For the text-containing cell, return its midpoint in [X, Y] coordinate format. 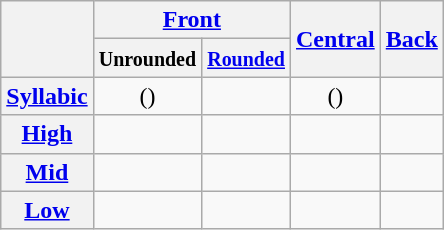
Front [192, 20]
Central [336, 39]
Low [47, 210]
Unrounded [147, 58]
Mid [47, 172]
High [47, 134]
Rounded [246, 58]
Back [412, 39]
Syllabic [47, 96]
